Determine the [X, Y] coordinate at the center of the cell enclosing the given text.  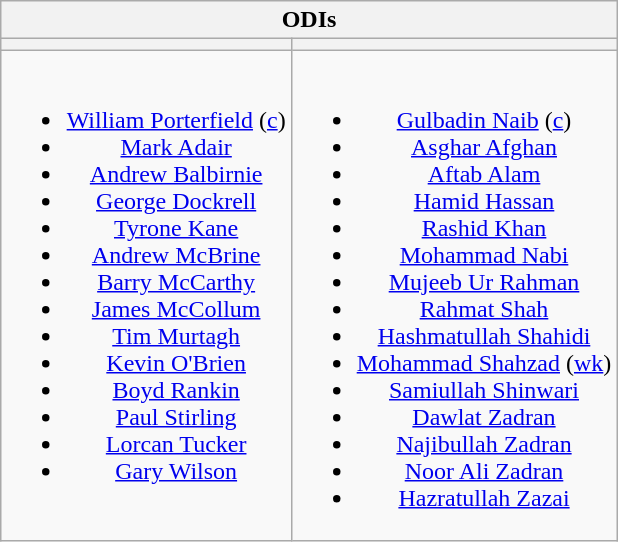
ODIs [309, 20]
